Search for the cell housing the specified text and yield its (x, y) center coordinate. 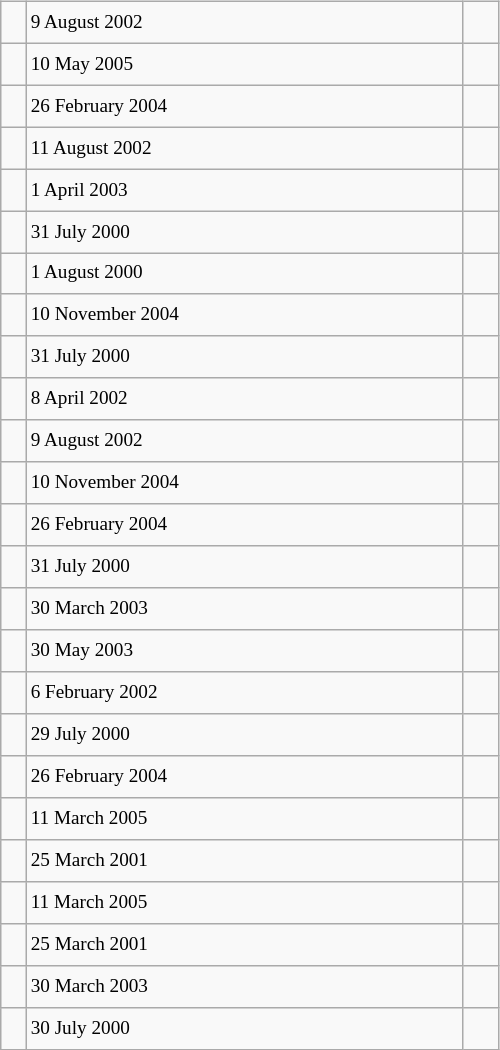
1 April 2003 (244, 190)
6 February 2002 (244, 693)
30 July 2000 (244, 1028)
29 July 2000 (244, 735)
10 May 2005 (244, 64)
8 April 2002 (244, 399)
30 May 2003 (244, 651)
11 August 2002 (244, 148)
1 August 2000 (244, 274)
